Pinpoint the cell where the given text exists, returning its [X, Y] midpoint coordinate. 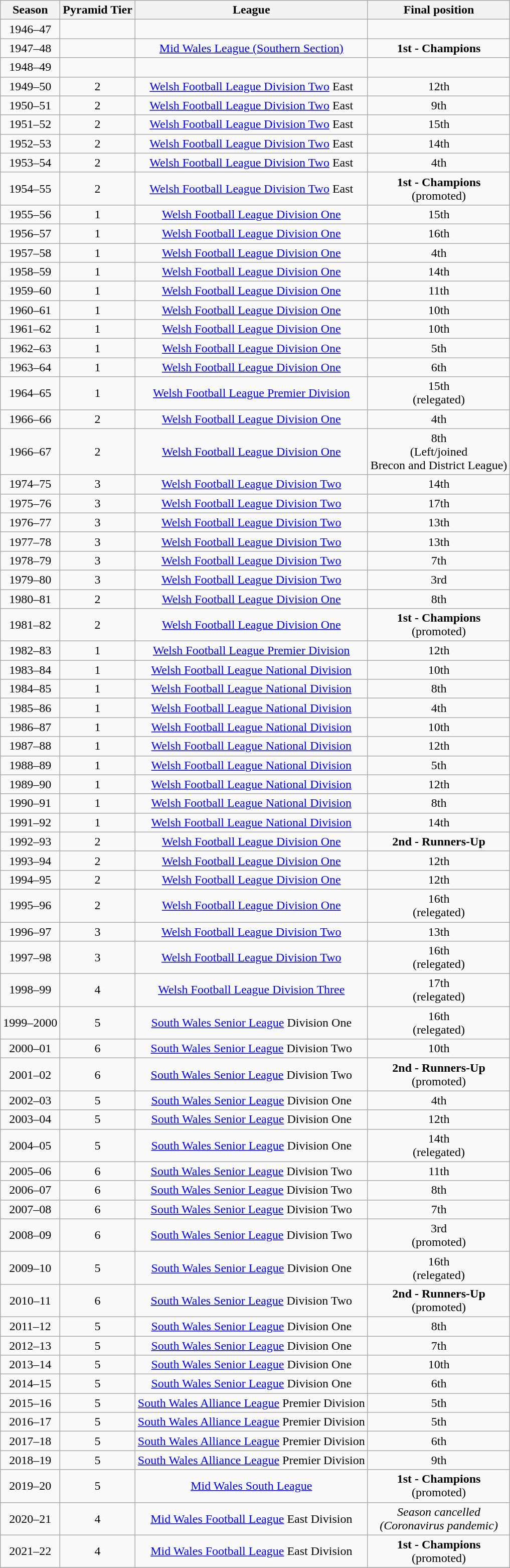
1954–55 [30, 189]
2015–16 [30, 1403]
1981–82 [30, 625]
Welsh Football League Division Three [251, 990]
1988–89 [30, 765]
Final position [439, 10]
1951–52 [30, 124]
1960–61 [30, 310]
1992–93 [30, 841]
1998–99 [30, 990]
2nd - Runners-Up [439, 841]
2020–21 [30, 1518]
1974–75 [30, 484]
1994–95 [30, 880]
1956–57 [30, 233]
3rd [439, 580]
1975–76 [30, 503]
1987–88 [30, 746]
1978–79 [30, 560]
1948–49 [30, 67]
Mid Wales South League [251, 1486]
Season cancelled(Coronavirus pandemic) [439, 1518]
2008–09 [30, 1235]
1959–60 [30, 291]
14th(relegated) [439, 1145]
1957–58 [30, 252]
Pyramid Tier [98, 10]
2011–12 [30, 1326]
1990–91 [30, 803]
1985–86 [30, 708]
1950–51 [30, 105]
1963–64 [30, 367]
Mid Wales League (Southern Section) [251, 48]
1979–80 [30, 580]
1984–85 [30, 689]
8th(Left/joinedBrecon and District League) [439, 452]
1997–98 [30, 957]
2007–08 [30, 1209]
1999–2000 [30, 1023]
17th [439, 503]
1989–90 [30, 784]
1955–56 [30, 214]
1977–78 [30, 541]
1982–83 [30, 651]
1966–67 [30, 452]
1996–97 [30, 932]
1st - Champions [439, 48]
2002–03 [30, 1100]
1958–59 [30, 272]
1949–50 [30, 86]
2013–14 [30, 1365]
3rd(promoted) [439, 1235]
1980–81 [30, 599]
2004–05 [30, 1145]
1953–54 [30, 163]
2021–22 [30, 1551]
1983–84 [30, 670]
15th(relegated) [439, 393]
2016–17 [30, 1422]
2010–11 [30, 1301]
2003–04 [30, 1119]
1976–77 [30, 522]
1952–53 [30, 144]
2019–20 [30, 1486]
2012–13 [30, 1345]
2009–10 [30, 1267]
1966–66 [30, 419]
1947–48 [30, 48]
1995–96 [30, 905]
Season [30, 10]
1946–47 [30, 29]
2000–01 [30, 1049]
2001–02 [30, 1075]
2014–15 [30, 1384]
2006–07 [30, 1190]
1986–87 [30, 727]
2017–18 [30, 1441]
1993–94 [30, 861]
2018–19 [30, 1460]
1961–62 [30, 329]
1991–92 [30, 822]
League [251, 10]
1962–63 [30, 348]
1964–65 [30, 393]
17th(relegated) [439, 990]
16th [439, 233]
2005–06 [30, 1171]
